Find where the given text appears and provide that cell's center as (x, y) coordinate. 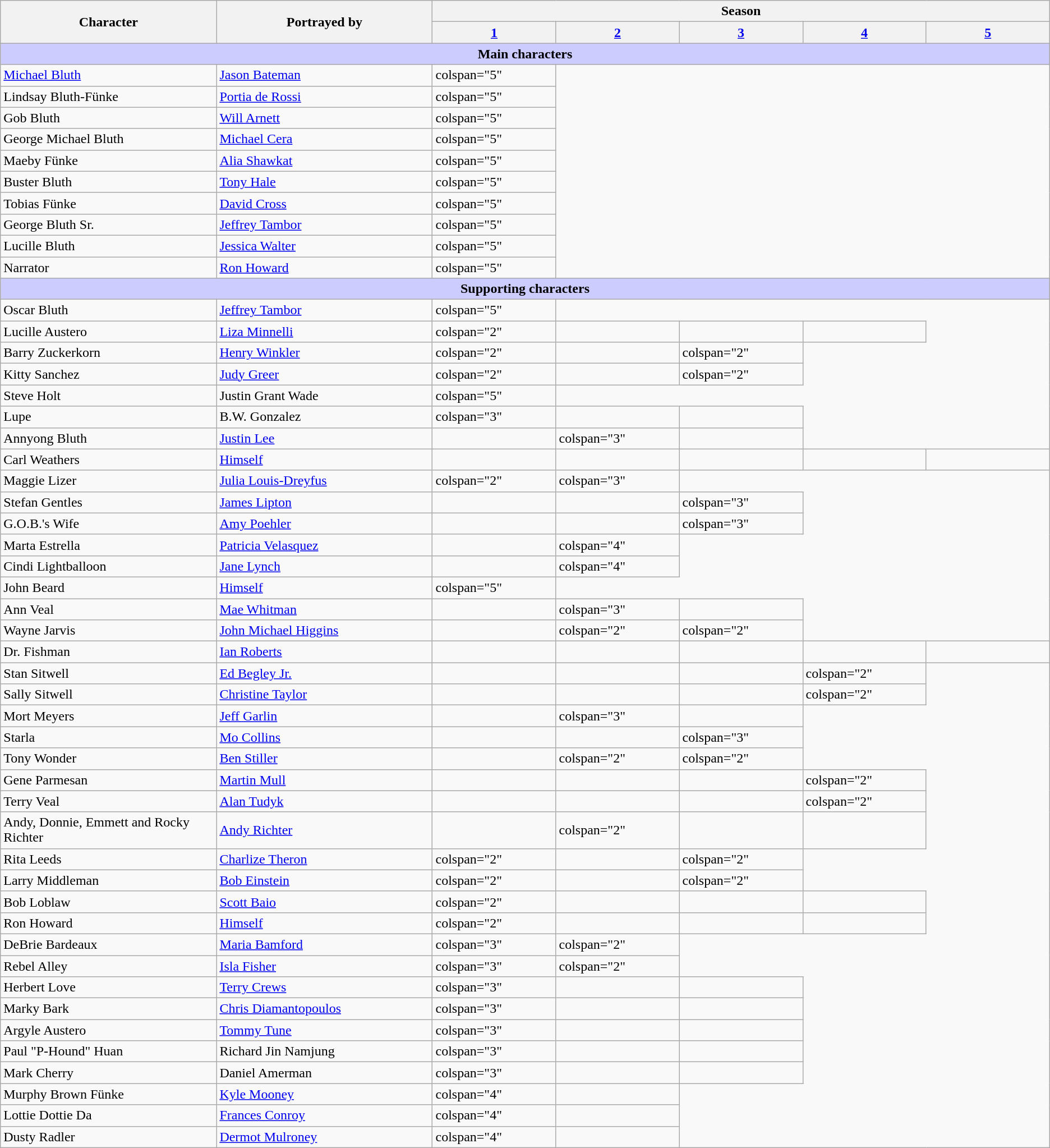
Michael Bluth (109, 75)
Character (109, 22)
Tony Hale (324, 182)
Charlize Theron (324, 859)
Ben Stiller (324, 759)
Annyong Bluth (109, 438)
Steve Holt (109, 396)
Tommy Tune (324, 1030)
Portia de Rossi (324, 97)
Marta Estrella (109, 545)
Rebel Alley (109, 966)
Maggie Lizer (109, 481)
Bob Einstein (324, 880)
Tobias Fünke (109, 203)
Andy Richter (324, 830)
Patricia Velasquez (324, 545)
Terry Crews (324, 988)
Liza Minnelli (324, 332)
1 (494, 33)
Oscar Bluth (109, 310)
Marky Bark (109, 1009)
David Cross (324, 203)
Jessica Walter (324, 246)
DeBrie Bardeaux (109, 944)
Daniel Amerman (324, 1073)
John Michael Higgins (324, 631)
Sally Sitwell (109, 695)
Season (741, 11)
Dr. Fishman (109, 652)
Supporting characters (525, 289)
Justin Grant Wade (324, 396)
Richard Jin Namjung (324, 1051)
B.W. Gonzalez (324, 417)
Andy, Donnie, Emmett and Rocky Richter (109, 830)
Isla Fisher (324, 966)
G.O.B.'s Wife (109, 524)
Herbert Love (109, 988)
Argyle Austero (109, 1030)
Lottie Dottie Da (109, 1115)
Paul "P-Hound" Huan (109, 1051)
Scott Baio (324, 902)
Lupe (109, 417)
Mark Cherry (109, 1073)
James Lipton (324, 502)
Barry Zuckerkorn (109, 353)
Gob Bluth (109, 118)
Amy Poehler (324, 524)
Murphy Brown Fünke (109, 1094)
Jason Bateman (324, 75)
Mae Whitman (324, 609)
Dusty Radler (109, 1137)
Justin Lee (324, 438)
Lucille Bluth (109, 246)
Gene Parmesan (109, 780)
Alia Shawkat (324, 160)
Stefan Gentles (109, 502)
Henry Winkler (324, 353)
Wayne Jarvis (109, 631)
Starla (109, 737)
5 (988, 33)
Buster Bluth (109, 182)
Narrator (109, 268)
George Michael Bluth (109, 139)
2 (618, 33)
Carl Weathers (109, 460)
Ann Veal (109, 609)
Lucille Austero (109, 332)
Frances Conroy (324, 1115)
3 (741, 33)
John Beard (109, 587)
Jeff Garlin (324, 716)
Ed Begley Jr. (324, 673)
Portrayed by (324, 22)
Julia Louis-Dreyfus (324, 481)
Will Arnett (324, 118)
Martin Mull (324, 780)
Main characters (525, 54)
Mo Collins (324, 737)
Lindsay Bluth-Fünke (109, 97)
Terry Veal (109, 801)
Maria Bamford (324, 944)
Christine Taylor (324, 695)
Tony Wonder (109, 759)
Michael Cera (324, 139)
Larry Middleman (109, 880)
Ian Roberts (324, 652)
4 (864, 33)
Maeby Fünke (109, 160)
Stan Sitwell (109, 673)
George Bluth Sr. (109, 224)
Kyle Mooney (324, 1094)
Judy Greer (324, 374)
Cindi Lightballoon (109, 566)
Jane Lynch (324, 566)
Chris Diamantopoulos (324, 1009)
Mort Meyers (109, 716)
Kitty Sanchez (109, 374)
Bob Loblaw (109, 902)
Alan Tudyk (324, 801)
Rita Leeds (109, 859)
Dermot Mulroney (324, 1137)
